Provide the (X, Y) coordinate of the cell's center where the given text is located.  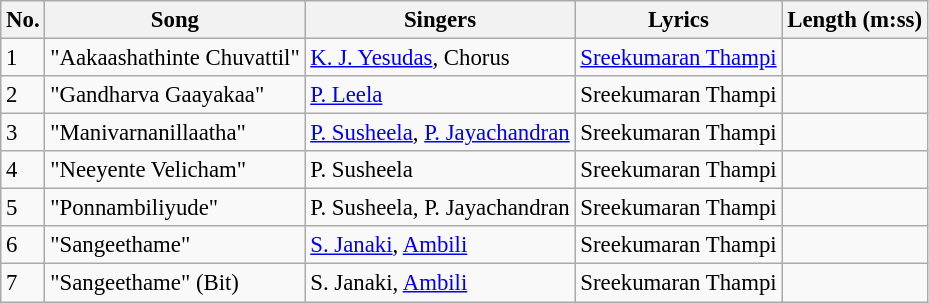
"Gandharva Gaayakaa" (175, 95)
Song (175, 20)
1 (23, 58)
"Sangeethame" (Bit) (175, 283)
"Ponnambiliyude" (175, 208)
7 (23, 283)
K. J. Yesudas, Chorus (440, 58)
2 (23, 95)
6 (23, 245)
3 (23, 133)
"Aakaashathinte Chuvattil" (175, 58)
Length (m:ss) (854, 20)
4 (23, 170)
5 (23, 208)
Lyrics (678, 20)
Singers (440, 20)
"Sangeethame" (175, 245)
No. (23, 20)
"Manivarnanillaatha" (175, 133)
"Neeyente Velicham" (175, 170)
P. Susheela (440, 170)
P. Leela (440, 95)
